From the cell containing the given text, extract its center point as [x, y] coordinate. 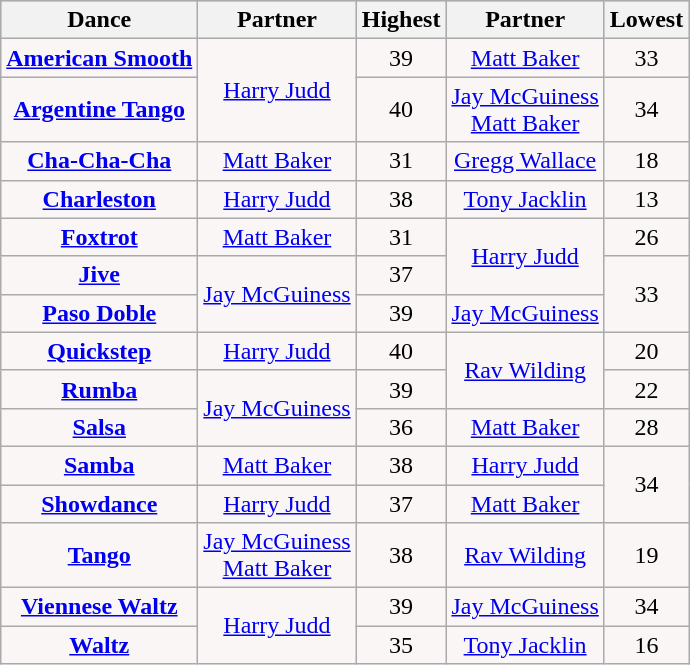
Highest [401, 20]
26 [646, 237]
Rumba [100, 389]
Gregg Wallace [525, 161]
Samba [100, 465]
13 [646, 199]
Foxtrot [100, 237]
American Smooth [100, 58]
Showdance [100, 503]
Charleston [100, 199]
35 [401, 645]
Dance [100, 20]
19 [646, 556]
Lowest [646, 20]
Jive [100, 275]
18 [646, 161]
Argentine Tango [100, 110]
Waltz [100, 645]
20 [646, 351]
Cha-Cha-Cha [100, 161]
36 [401, 427]
22 [646, 389]
Salsa [100, 427]
Viennese Waltz [100, 607]
Quickstep [100, 351]
Tango [100, 556]
16 [646, 645]
Paso Doble [100, 313]
28 [646, 427]
